Find where the given text appears and provide that cell's center as [x, y] coordinate. 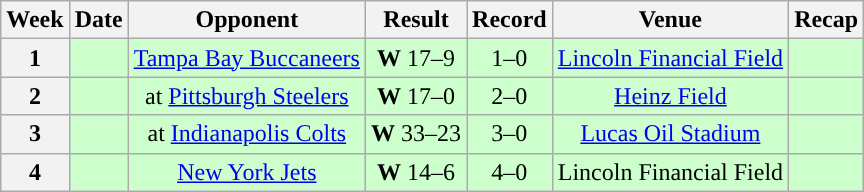
Recap [826, 20]
Lucas Oil Stadium [670, 134]
Tampa Bay Buccaneers [246, 58]
2 [35, 96]
Result [416, 20]
Heinz Field [670, 96]
Record [510, 20]
at Pittsburgh Steelers [246, 96]
4 [35, 172]
Opponent [246, 20]
1 [35, 58]
3 [35, 134]
Week [35, 20]
W 14–6 [416, 172]
W 33–23 [416, 134]
Venue [670, 20]
at Indianapolis Colts [246, 134]
3–0 [510, 134]
W 17–9 [416, 58]
1–0 [510, 58]
Date [98, 20]
W 17–0 [416, 96]
4–0 [510, 172]
2–0 [510, 96]
New York Jets [246, 172]
